Identify which cell holds the provided text, then report its [X, Y] central coordinate. 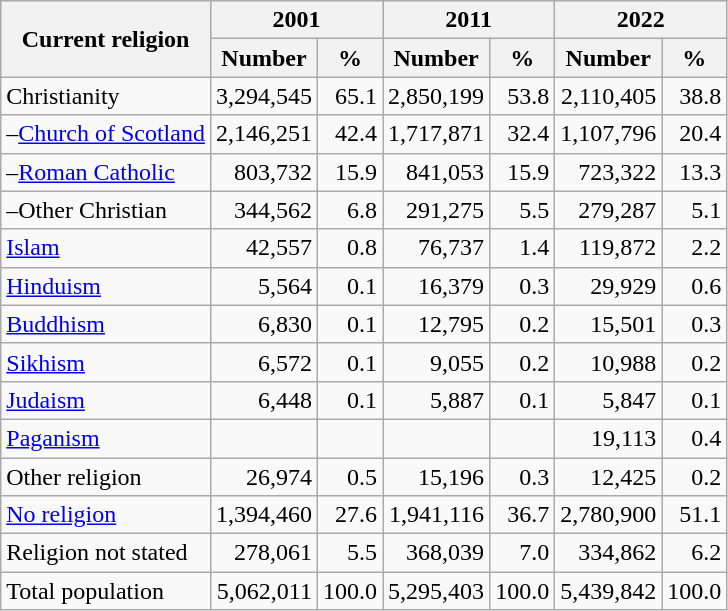
2,780,900 [608, 515]
53.8 [522, 96]
9,055 [436, 362]
Buddhism [106, 324]
19,113 [608, 438]
5,847 [608, 400]
291,275 [436, 210]
26,974 [264, 477]
6.8 [350, 210]
42,557 [264, 248]
36.7 [522, 515]
2,110,405 [608, 96]
723,322 [608, 172]
334,862 [608, 553]
344,562 [264, 210]
13.3 [694, 172]
–Roman Catholic [106, 172]
Sikhism [106, 362]
0.8 [350, 248]
65.1 [350, 96]
12,425 [608, 477]
–Church of Scotland [106, 134]
841,053 [436, 172]
6,572 [264, 362]
Other religion [106, 477]
Religion not stated [106, 553]
No religion [106, 515]
2,146,251 [264, 134]
51.1 [694, 515]
Islam [106, 248]
6,830 [264, 324]
119,872 [608, 248]
76,737 [436, 248]
278,061 [264, 553]
–Other Christian [106, 210]
Hinduism [106, 286]
1,107,796 [608, 134]
5.1 [694, 210]
15,501 [608, 324]
5,062,011 [264, 591]
1,941,116 [436, 515]
0.4 [694, 438]
5,564 [264, 286]
29,929 [608, 286]
38.8 [694, 96]
2.2 [694, 248]
0.5 [350, 477]
32.4 [522, 134]
Paganism [106, 438]
16,379 [436, 286]
5,439,842 [608, 591]
7.0 [522, 553]
803,732 [264, 172]
1,717,871 [436, 134]
2022 [641, 20]
279,287 [608, 210]
Judaism [106, 400]
2001 [296, 20]
3,294,545 [264, 96]
2,850,199 [436, 96]
6,448 [264, 400]
6.2 [694, 553]
2011 [469, 20]
368,039 [436, 553]
20.4 [694, 134]
42.4 [350, 134]
5,295,403 [436, 591]
5,887 [436, 400]
1.4 [522, 248]
0.6 [694, 286]
12,795 [436, 324]
Current religion [106, 39]
27.6 [350, 515]
1,394,460 [264, 515]
15,196 [436, 477]
Total population [106, 591]
10,988 [608, 362]
Christianity [106, 96]
